Locate the cell with the specified text and output its [X, Y] center coordinate. 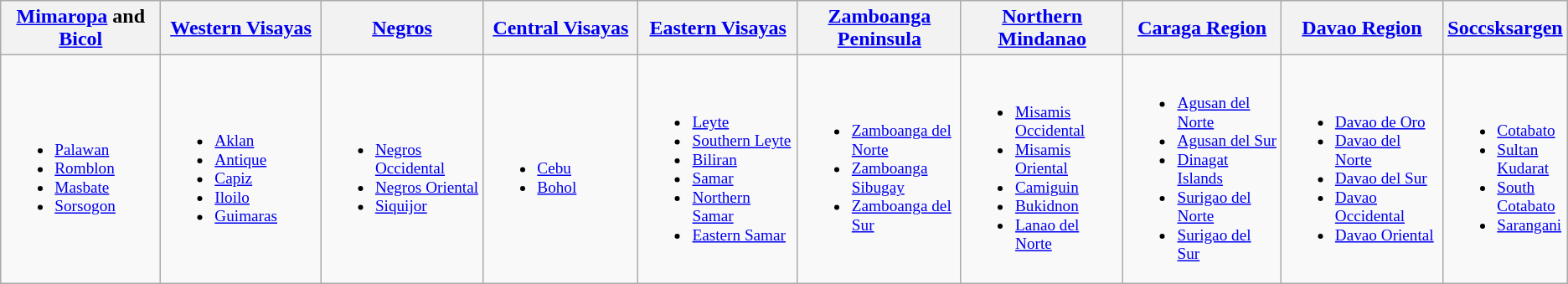
Zamboanga del NorteZamboanga SibugayZamboanga del Sur [879, 169]
Negros OccidentalNegros OrientalSiquijor [402, 169]
Misamis OccidentalMisamis OrientalCamiguinBukidnonLanao del Norte [1042, 169]
PalawanRomblonMasbateSorsogon [80, 169]
CotabatoSultan KudaratSouth CotabatoSarangani [1505, 169]
AklanAntiqueCapizIloiloGuimaras [241, 169]
Western Visayas [241, 28]
Caraga Region [1202, 28]
Davao Region [1362, 28]
CebuBohol [561, 169]
Soccsksargen [1505, 28]
Davao de OroDavao del NorteDavao del SurDavao OccidentalDavao Oriental [1362, 169]
Negros [402, 28]
LeyteSouthern LeyteBiliranSamarNorthern SamarEastern Samar [718, 169]
Zamboanga Peninsula [879, 28]
Central Visayas [561, 28]
Northern Mindanao [1042, 28]
Agusan del NorteAgusan del SurDinagat IslandsSurigao del NorteSurigao del Sur [1202, 169]
Mimaropa and Bicol [80, 28]
Eastern Visayas [718, 28]
